Find where the given text appears and provide that cell's center as (x, y) coordinate. 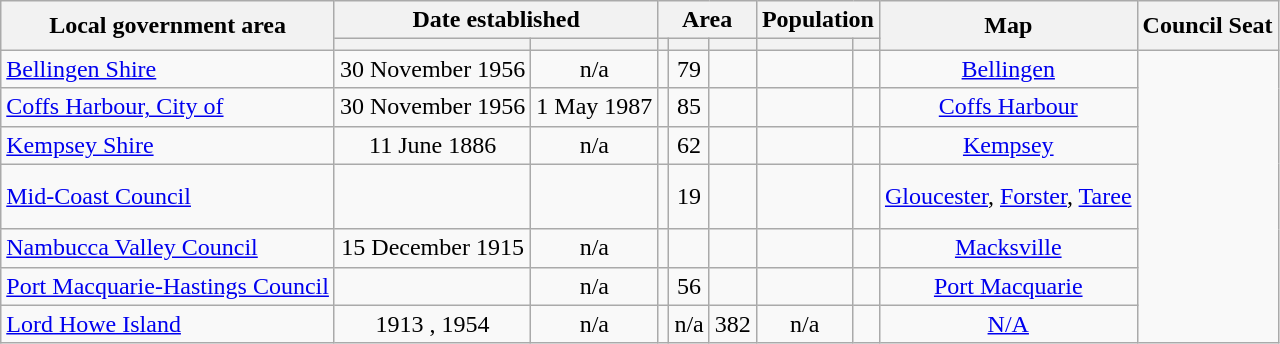
Population (818, 20)
19 (689, 196)
N/A (1008, 324)
Date established (496, 20)
1 May 1987 (594, 107)
85 (689, 107)
Nambucca Valley Council (168, 248)
Gloucester, Forster, Taree (1008, 196)
56 (689, 286)
11 June 1886 (432, 145)
Mid-Coast Council (168, 196)
Lord Howe Island (168, 324)
Port Macquarie (1008, 286)
Area (708, 20)
Bellingen (1008, 69)
62 (689, 145)
Coffs Harbour (1008, 107)
Council Seat (1208, 26)
Bellingen Shire (168, 69)
Port Macquarie-Hastings Council (168, 286)
Kempsey (1008, 145)
Macksville (1008, 248)
Map (1008, 26)
1913 , 1954 (432, 324)
Coffs Harbour, City of (168, 107)
Local government area (168, 26)
382 (732, 324)
15 December 1915 (432, 248)
Kempsey Shire (168, 145)
79 (689, 69)
